Provide the (x, y) coordinate of the cell's center where the given text is located.  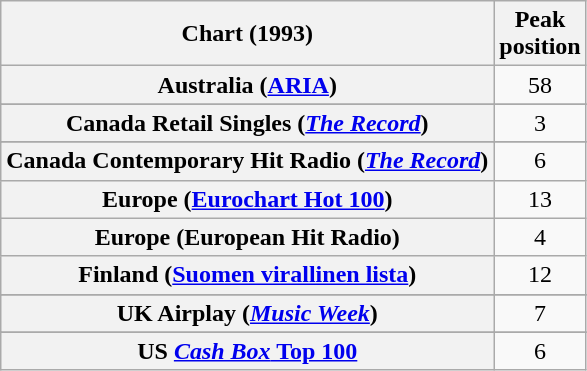
Europe (Eurochart Hot 100) (248, 199)
3 (540, 123)
Finland (Suomen virallinen lista) (248, 275)
4 (540, 237)
Canada Contemporary Hit Radio (The Record) (248, 161)
Canada Retail Singles (The Record) (248, 123)
13 (540, 199)
Europe (European Hit Radio) (248, 237)
Peakposition (540, 34)
Chart (1993) (248, 34)
UK Airplay (Music Week) (248, 313)
58 (540, 85)
US Cash Box Top 100 (248, 351)
7 (540, 313)
12 (540, 275)
Australia (ARIA) (248, 85)
